Identify which cell holds the provided text, then report its (x, y) central coordinate. 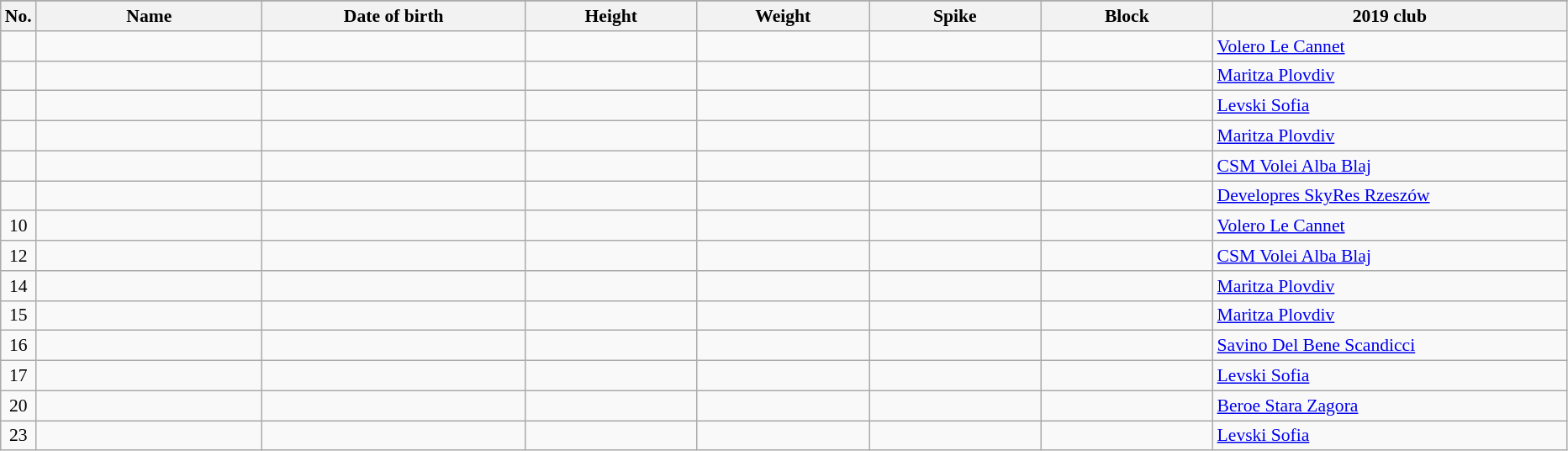
Developres SkyRes Rzeszów (1391, 196)
14 (18, 286)
16 (18, 346)
15 (18, 316)
Date of birth (393, 16)
Weight (784, 16)
Height (610, 16)
20 (18, 406)
2019 club (1391, 16)
Block (1127, 16)
10 (18, 226)
Spike (955, 16)
Name (150, 16)
No. (18, 16)
Savino Del Bene Scandicci (1391, 346)
17 (18, 376)
23 (18, 436)
12 (18, 256)
Beroe Stara Zagora (1391, 406)
